Search for the cell housing the specified text and yield its (X, Y) center coordinate. 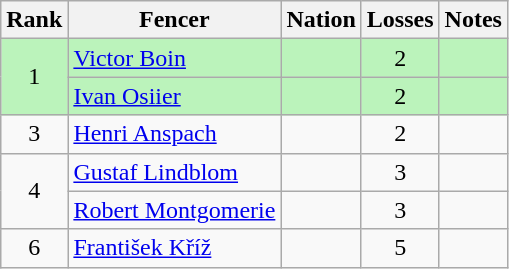
Losses (400, 20)
Fencer (174, 20)
1 (34, 77)
Notes (473, 20)
Nation (321, 20)
Gustaf Lindblom (174, 172)
Rank (34, 20)
5 (400, 248)
Victor Boin (174, 58)
Robert Montgomerie (174, 210)
Ivan Osiier (174, 96)
6 (34, 248)
František Kříž (174, 248)
4 (34, 191)
Henri Anspach (174, 134)
